Return the (X, Y) coordinate for the center point of the cell that contains the specified text.  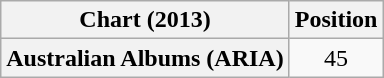
Position (336, 20)
Australian Albums (ARIA) (145, 58)
Chart (2013) (145, 20)
45 (336, 58)
